Search for the cell housing the specified text and yield its (X, Y) center coordinate. 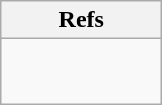
Refs (82, 20)
